Scan for the cell matching the given text and deliver its (x, y) coordinate at center. 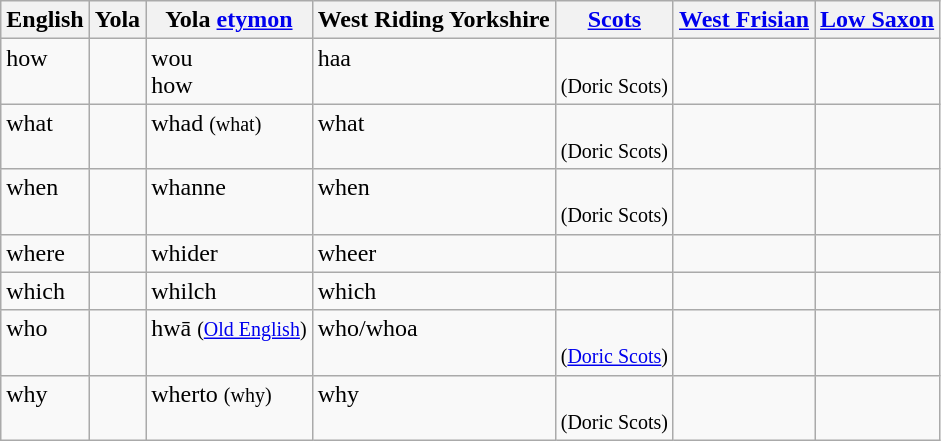
Yola etymon (229, 20)
haa (434, 72)
wouhow (229, 72)
who (45, 342)
whider (229, 253)
hwā (Old English) (229, 342)
Scots (614, 20)
West Frisian (744, 20)
whilch (229, 291)
wherto (why) (229, 408)
where (45, 253)
English (45, 20)
wheer (434, 253)
whad (what) (229, 136)
who/whoa (434, 342)
whanne (229, 202)
West Riding Yorkshire (434, 20)
Low Saxon (878, 20)
Yola (117, 20)
how (45, 72)
